Scan for the cell matching the given text and deliver its (x, y) coordinate at center. 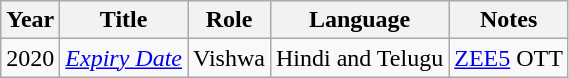
Year (30, 20)
Language (359, 20)
2020 (30, 58)
ZEE5 OTT (509, 58)
Role (230, 20)
Vishwa (230, 58)
Title (124, 20)
Expiry Date (124, 58)
Notes (509, 20)
Hindi and Telugu (359, 58)
